Capture the cell that displays the provided text and extract its (X, Y) central coordinate. 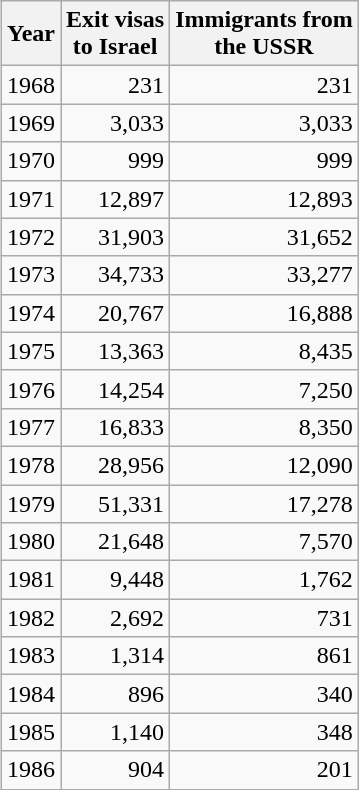
16,833 (116, 427)
12,897 (116, 199)
7,250 (264, 389)
1978 (32, 465)
31,652 (264, 237)
348 (264, 732)
1976 (32, 389)
1,762 (264, 580)
1977 (32, 427)
14,254 (116, 389)
17,278 (264, 503)
1980 (32, 542)
1971 (32, 199)
731 (264, 618)
20,767 (116, 313)
8,350 (264, 427)
33,277 (264, 275)
1975 (32, 351)
1984 (32, 694)
7,570 (264, 542)
51,331 (116, 503)
340 (264, 694)
896 (116, 694)
34,733 (116, 275)
8,435 (264, 351)
1983 (32, 656)
Exit visasto Israel (116, 34)
12,893 (264, 199)
2,692 (116, 618)
1973 (32, 275)
31,903 (116, 237)
28,956 (116, 465)
13,363 (116, 351)
1974 (32, 313)
1968 (32, 85)
Year (32, 34)
1970 (32, 161)
1982 (32, 618)
1985 (32, 732)
12,090 (264, 465)
904 (116, 770)
1972 (32, 237)
21,648 (116, 542)
1979 (32, 503)
1,314 (116, 656)
1981 (32, 580)
1986 (32, 770)
9,448 (116, 580)
Immigrants fromthe USSR (264, 34)
201 (264, 770)
1,140 (116, 732)
16,888 (264, 313)
1969 (32, 123)
861 (264, 656)
